Pinpoint the cell where the given text exists, returning its [X, Y] midpoint coordinate. 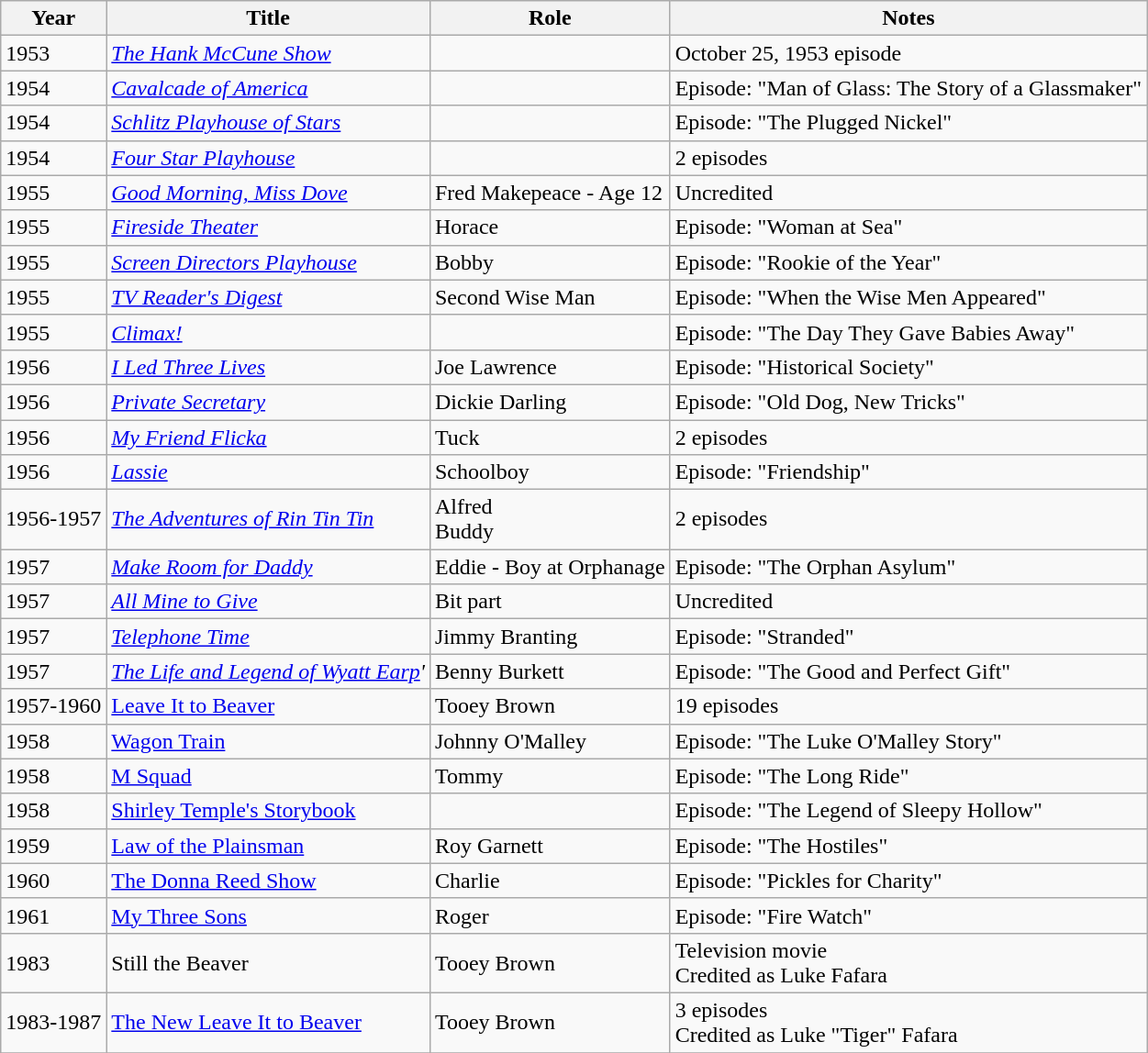
Episode: "Stranded" [908, 637]
Roy Garnett [550, 846]
The Adventures of Rin Tin Tin [268, 519]
Private Secretary [268, 402]
The New Leave It to Beaver [268, 1022]
1953 [53, 53]
Episode: "The Orphan Asylum" [908, 567]
Episode: "The Legend of Sleepy Hollow" [908, 811]
Eddie - Boy at Orphanage [550, 567]
Tommy [550, 776]
Title [268, 18]
1960 [53, 881]
My Friend Flicka [268, 438]
Episode: "The Day They Gave Babies Away" [908, 332]
3 episodesCredited as Luke "Tiger" Fafara [908, 1022]
AlfredBuddy [550, 519]
Episode: "Old Dog, New Tricks" [908, 402]
My Three Sons [268, 915]
TV Reader's Digest [268, 297]
Episode: "Friendship" [908, 472]
Episode: "The Plugged Nickel" [908, 123]
Year [53, 18]
Law of the Plainsman [268, 846]
Episode: "The Good and Perfect Gift" [908, 671]
Second Wise Man [550, 297]
Wagon Train [268, 741]
Tuck [550, 438]
Episode: "Rookie of the Year" [908, 262]
Shirley Temple's Storybook [268, 811]
Notes [908, 18]
Benny Burkett [550, 671]
October 25, 1953 episode [908, 53]
Episode: "Man of Glass: The Story of a Glassmaker" [908, 88]
1956-1957 [53, 519]
Episode: "When the Wise Men Appeared" [908, 297]
Dickie Darling [550, 402]
Schlitz Playhouse of Stars [268, 123]
Leave It to Beaver [268, 706]
19 episodes [908, 706]
Telephone Time [268, 637]
Still the Beaver [268, 963]
Fireside Theater [268, 227]
1957-1960 [53, 706]
Role [550, 18]
1961 [53, 915]
Episode: "The Hostiles" [908, 846]
Jimmy Branting [550, 637]
1983 [53, 963]
Screen Directors Playhouse [268, 262]
Horace [550, 227]
Episode: "Woman at Sea" [908, 227]
Bobby [550, 262]
Episode: "Fire Watch" [908, 915]
Four Star Playhouse [268, 158]
Episode: "Historical Society" [908, 367]
M Squad [268, 776]
Make Room for Daddy [268, 567]
Fred Makepeace - Age 12 [550, 193]
1959 [53, 846]
Johnny O'Malley [550, 741]
Lassie [268, 472]
Joe Lawrence [550, 367]
Episode: "The Luke O'Malley Story" [908, 741]
The Donna Reed Show [268, 881]
All Mine to Give [268, 602]
Climax! [268, 332]
Cavalcade of America [268, 88]
Good Morning, Miss Dove [268, 193]
1983-1987 [53, 1022]
I Led Three Lives [268, 367]
Television movieCredited as Luke Fafara [908, 963]
Charlie [550, 881]
Schoolboy [550, 472]
The Life and Legend of Wyatt Earp' [268, 671]
The Hank McCune Show [268, 53]
Episode: "Pickles for Charity" [908, 881]
Episode: "The Long Ride" [908, 776]
Roger [550, 915]
Bit part [550, 602]
